Find where the given text appears and provide that cell's center as (x, y) coordinate. 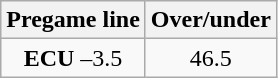
Over/under (210, 20)
ECU –3.5 (74, 58)
46.5 (210, 58)
Pregame line (74, 20)
